Detect which cell encompasses the target text, then output its [x, y] center coordinate. 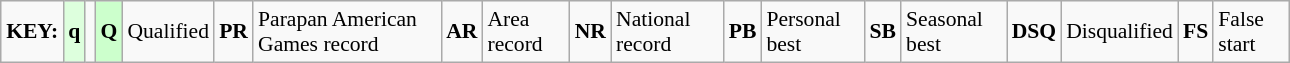
Seasonal best [954, 32]
Qualified [168, 32]
Parapan American Games record [347, 32]
Area record [526, 32]
Disqualified [1120, 32]
NR [590, 32]
National record [668, 32]
KEY: [32, 32]
False start [1251, 32]
SB [884, 32]
AR [462, 32]
DSQ [1034, 32]
Q [108, 32]
FS [1196, 32]
q [74, 32]
Personal best [812, 32]
PR [234, 32]
PB [743, 32]
